For the text-containing cell, return its midpoint in (x, y) coordinate format. 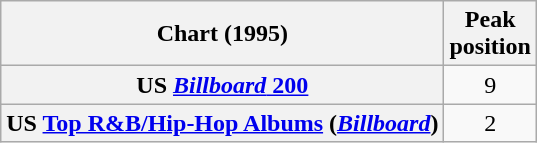
Chart (1995) (222, 34)
US Top R&B/Hip-Hop Albums (Billboard) (222, 123)
2 (490, 123)
9 (490, 85)
Peakposition (490, 34)
US Billboard 200 (222, 85)
